Scan for the cell matching the given text and deliver its (x, y) coordinate at center. 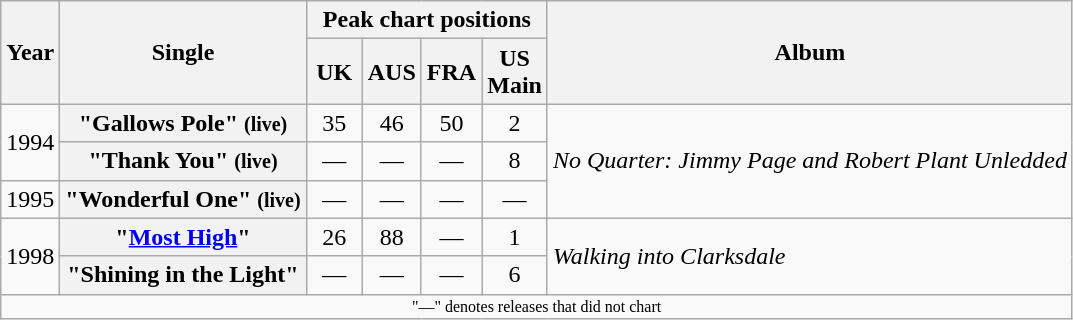
6 (515, 275)
46 (392, 123)
1998 (30, 256)
"Most High" (183, 237)
"Thank You" (live) (183, 161)
2 (515, 123)
35 (334, 123)
"Wonderful One" (live) (183, 199)
AUS (392, 72)
Peak chart positions (426, 20)
FRA (451, 72)
Album (810, 52)
1995 (30, 199)
Year (30, 52)
"Gallows Pole" (live) (183, 123)
88 (392, 237)
"Shining in the Light" (183, 275)
1994 (30, 142)
Single (183, 52)
26 (334, 237)
No Quarter: Jimmy Page and Robert Plant Unledded (810, 161)
US Main (515, 72)
50 (451, 123)
Walking into Clarksdale (810, 256)
1 (515, 237)
"—" denotes releases that did not chart (537, 306)
UK (334, 72)
8 (515, 161)
